Locate the cell with the specified text and output its [x, y] center coordinate. 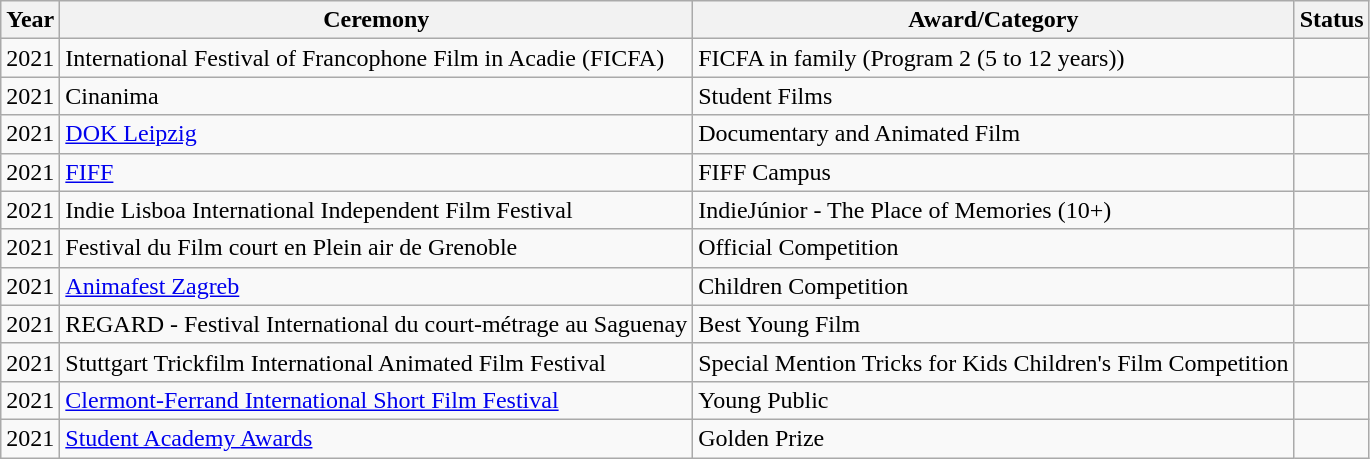
Best Young Film [994, 324]
IndieJúnior - The Place of Memories (10+) [994, 210]
Cinanima [376, 96]
Festival du Film court en Plein air de Grenoble [376, 248]
Stuttgart Trickfilm International Animated Film Festival [376, 362]
FIFF [376, 172]
Status [1332, 20]
Animafest Zagreb [376, 286]
Children Competition [994, 286]
Award/Category [994, 20]
Young Public [994, 400]
International Festival of Francophone Film in Acadie (FICFA) [376, 58]
Special Mention Tricks for Kids Children's Film Competition [994, 362]
Ceremony [376, 20]
REGARD - Festival International du court-métrage au Saguenay [376, 324]
Golden Prize [994, 438]
Documentary and Animated Film [994, 134]
Indie Lisboa International Independent Film Festival [376, 210]
Year [30, 20]
FIFF Campus [994, 172]
Official Competition [994, 248]
Clermont-Ferrand International Short Film Festival [376, 400]
FICFA in family (Program 2 (5 to 12 years)) [994, 58]
DOK Leipzig [376, 134]
Student Films [994, 96]
Student Academy Awards [376, 438]
